Output the [X, Y] coordinate of the center of the cell containing the given text.  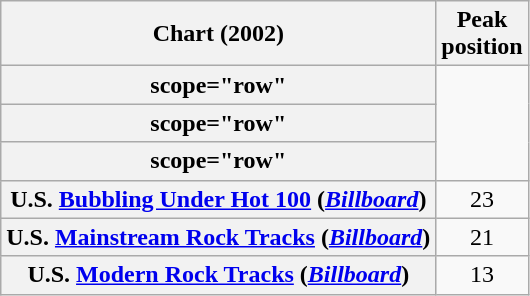
Peakposition [482, 34]
U.S. Bubbling Under Hot 100 (Billboard) [218, 199]
13 [482, 275]
U.S. Modern Rock Tracks (Billboard) [218, 275]
21 [482, 237]
U.S. Mainstream Rock Tracks (Billboard) [218, 237]
Chart (2002) [218, 34]
23 [482, 199]
